From the cell containing the given text, extract its center point as [X, Y] coordinate. 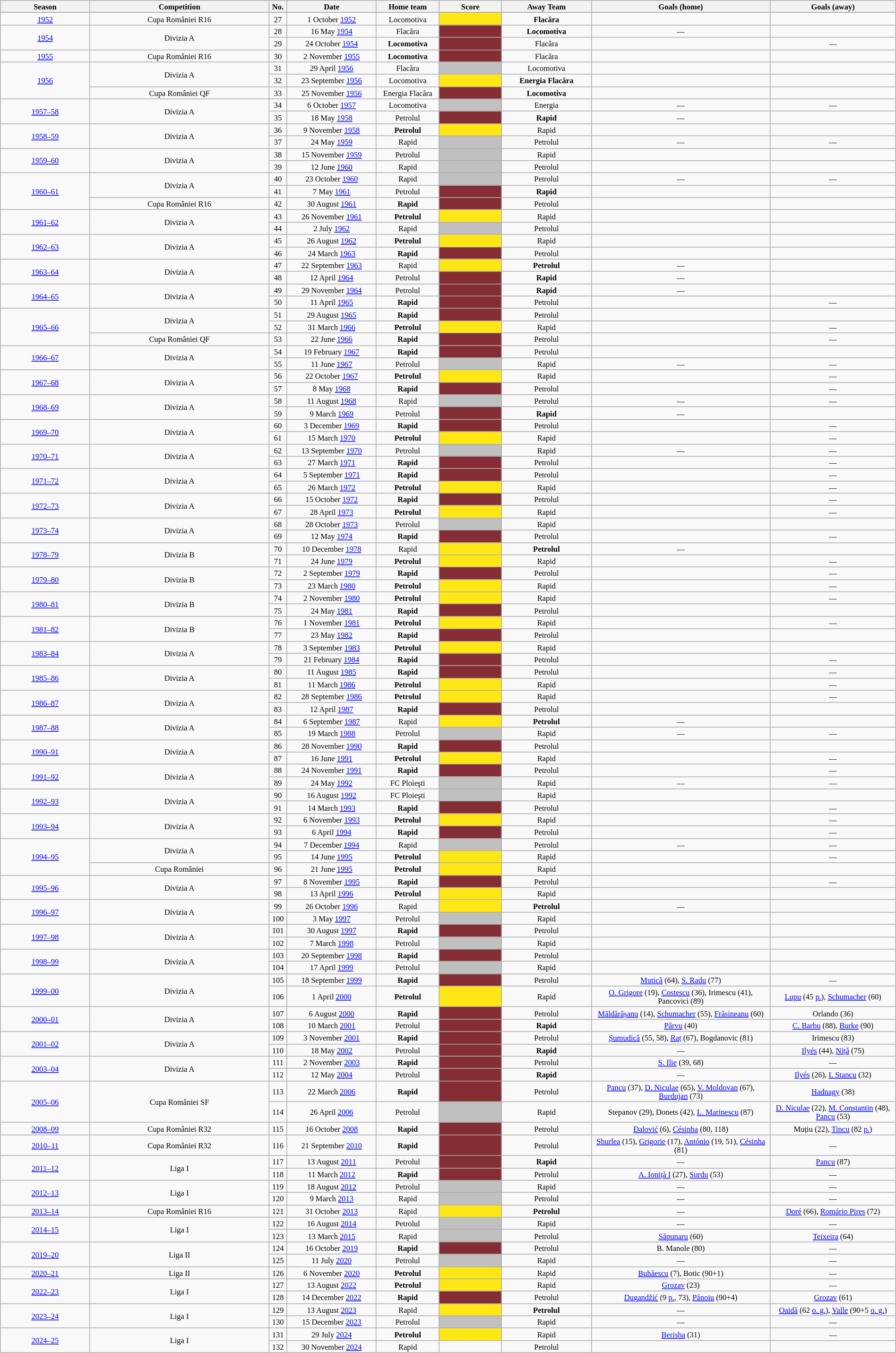
1 November 1981 [332, 623]
25 November 1956 [332, 93]
23 March 1980 [332, 586]
1952 [45, 19]
A. Ioniță I (27), Surdu (53) [681, 1174]
29 November 1964 [332, 290]
96 [278, 869]
Buhăescu (7), Botic (90+1) [681, 1273]
13 March 2015 [332, 1236]
Măldărășanu (14), Schumacher (55), Frăsineanu (60) [681, 1013]
26 August 1962 [332, 241]
15 October 1972 [332, 499]
6 August 2000 [332, 1013]
132 [278, 1346]
30 November 2024 [332, 1346]
28 April 1973 [332, 512]
29 April 1956 [332, 68]
2 November 1980 [332, 598]
1980–81 [45, 604]
38 [278, 155]
1959–60 [45, 161]
54 [278, 351]
2020–21 [45, 1273]
Hadnagy (38) [833, 1091]
1966–67 [45, 357]
119 [278, 1187]
Grozav (23) [681, 1285]
14 December 2022 [332, 1297]
2023–24 [45, 1316]
53 [278, 339]
14 March 1993 [332, 807]
2 July 1962 [332, 228]
29 July 2024 [332, 1334]
21 September 2010 [332, 1145]
Ilyés (44), Niță (75) [833, 1050]
16 August 1992 [332, 795]
26 March 1972 [332, 487]
1993–94 [45, 826]
1 April 2000 [332, 997]
39 [278, 167]
73 [278, 586]
115 [278, 1128]
Doré (66), Romário Pires (72) [833, 1211]
103 [278, 955]
9 March 1969 [332, 413]
24 May 1959 [332, 142]
98 [278, 893]
Goals (home) [681, 7]
64 [278, 475]
Pârvu (40) [681, 1025]
24 May 1992 [332, 783]
12 April 1987 [332, 709]
26 October 1996 [332, 906]
126 [278, 1273]
B. Manole (80) [681, 1248]
7 May 1961 [332, 191]
18 May 2002 [332, 1050]
1996–97 [45, 912]
62 [278, 450]
12 May 2004 [332, 1075]
15 March 1970 [332, 438]
70 [278, 549]
65 [278, 487]
79 [278, 659]
114 [278, 1112]
1983–84 [45, 653]
41 [278, 191]
C. Barbu (88), Burke (90) [833, 1025]
1968–69 [45, 407]
23 May 1982 [332, 635]
37 [278, 142]
2 November 2003 [332, 1062]
1979–80 [45, 580]
24 November 1991 [332, 771]
61 [278, 438]
42 [278, 204]
1967–68 [45, 382]
1969–70 [45, 432]
Season [45, 7]
15 November 1959 [332, 155]
77 [278, 635]
Date [332, 7]
121 [278, 1211]
11 July 2020 [332, 1260]
109 [278, 1038]
Berisha (31) [681, 1334]
2019–20 [45, 1254]
12 June 1960 [332, 167]
21 February 1984 [332, 659]
67 [278, 512]
3 May 1997 [332, 918]
Pancu (37), D. Niculae (65), V. Moldovan (67), Burdujan (73) [681, 1091]
D. Niculae (22), M. Constantin (48), Pancu (53) [833, 1112]
19 March 1988 [332, 733]
45 [278, 241]
44 [278, 228]
31 October 2013 [332, 1211]
23 October 1960 [332, 179]
124 [278, 1248]
1992–93 [45, 801]
Ilyés (26), I. Stancu (32) [833, 1075]
1987–88 [45, 727]
10 March 2001 [332, 1025]
No. [278, 7]
105 [278, 980]
95 [278, 857]
106 [278, 997]
1970–71 [45, 456]
113 [278, 1091]
8 November 1995 [332, 881]
43 [278, 216]
13 April 1996 [332, 893]
24 October 1954 [332, 43]
11 June 1967 [332, 364]
Goals (away) [833, 7]
11 August 1985 [332, 672]
130 [278, 1322]
7 March 1998 [332, 943]
78 [278, 647]
66 [278, 499]
1961–62 [45, 222]
Irimescu (83) [833, 1038]
57 [278, 389]
2 September 1979 [332, 573]
2012–13 [45, 1193]
24 March 1963 [332, 253]
Đalović (6), Césinha (80, 118) [681, 1128]
18 May 1958 [332, 117]
58 [278, 401]
68 [278, 524]
13 August 2022 [332, 1285]
2008–09 [45, 1128]
Teixeira (64) [833, 1236]
91 [278, 807]
Grozav (61) [833, 1297]
94 [278, 844]
40 [278, 179]
52 [278, 327]
32 [278, 80]
107 [278, 1013]
30 [278, 56]
Muțiu (22), Tincu (82 p.) [833, 1128]
6 September 1987 [332, 721]
16 August 2014 [332, 1223]
1958–59 [45, 136]
Dugandžić (9 p., 73), Pănoiu (90+4) [681, 1297]
18 September 1999 [332, 980]
2010–11 [45, 1145]
22 June 1966 [332, 339]
Săpunaru (60) [681, 1236]
76 [278, 623]
86 [278, 746]
1990–91 [45, 752]
50 [278, 302]
3 November 2001 [332, 1038]
6 October 1957 [332, 105]
56 [278, 376]
2 November 1955 [332, 56]
83 [278, 709]
116 [278, 1145]
Mutică (64), S. Radu (77) [681, 980]
85 [278, 733]
Lupu (45 p.), Schumacher (60) [833, 997]
2003–04 [45, 1068]
81 [278, 684]
1997–98 [45, 937]
1962–63 [45, 247]
15 December 2023 [332, 1322]
6 November 2020 [332, 1273]
20 September 1998 [332, 955]
14 June 1995 [332, 857]
S. Ilie (39, 68) [681, 1062]
90 [278, 795]
19 February 1967 [332, 351]
1985–86 [45, 678]
72 [278, 573]
128 [278, 1297]
22 October 1967 [332, 376]
51 [278, 314]
11 August 1968 [332, 401]
111 [278, 1062]
17 April 1999 [332, 968]
1956 [45, 80]
75 [278, 610]
21 June 1995 [332, 869]
24 June 1979 [332, 561]
33 [278, 93]
1957–58 [45, 111]
1 October 1952 [332, 19]
Cupa României [180, 869]
11 March 1986 [332, 684]
110 [278, 1050]
Șumudică (55, 58), Raț (67), Bogdanovic (81) [681, 1038]
30 August 1961 [332, 204]
28 September 1986 [332, 696]
46 [278, 253]
2013–14 [45, 1211]
28 October 1973 [332, 524]
112 [278, 1075]
122 [278, 1223]
1999–00 [45, 990]
16 June 1991 [332, 758]
2014–15 [45, 1230]
1955 [45, 56]
1981–82 [45, 629]
12 May 1974 [332, 536]
84 [278, 721]
22 March 2006 [332, 1091]
31 March 1966 [332, 327]
36 [278, 130]
16 October 2008 [332, 1128]
100 [278, 918]
27 March 1971 [332, 462]
27 [278, 19]
47 [278, 265]
71 [278, 561]
Cupa României SF [180, 1101]
13 August 2011 [332, 1162]
8 May 1968 [332, 389]
29 August 1965 [332, 314]
87 [278, 758]
2005–06 [45, 1101]
92 [278, 820]
Oaidă (62 o. g.), Valle (90+5 o. g.) [833, 1310]
2022–23 [45, 1291]
16 May 1954 [332, 31]
88 [278, 771]
69 [278, 536]
1978–79 [45, 555]
1972–73 [45, 505]
11 April 1965 [332, 302]
80 [278, 672]
2024–25 [45, 1340]
26 April 2006 [332, 1112]
6 April 1994 [332, 832]
26 November 1961 [332, 216]
Away Team [546, 7]
29 [278, 43]
55 [278, 364]
123 [278, 1236]
117 [278, 1162]
Energia [546, 105]
24 May 1981 [332, 610]
1965–66 [45, 327]
22 September 1963 [332, 265]
11 March 2012 [332, 1174]
34 [278, 105]
99 [278, 906]
16 October 2019 [332, 1248]
125 [278, 1260]
1995–96 [45, 887]
59 [278, 413]
1960–61 [45, 191]
131 [278, 1334]
82 [278, 696]
35 [278, 117]
13 August 2023 [332, 1310]
28 [278, 31]
101 [278, 930]
2001–02 [45, 1044]
93 [278, 832]
1973–74 [45, 530]
23 September 1956 [332, 80]
89 [278, 783]
1964–65 [45, 296]
120 [278, 1199]
108 [278, 1025]
Stepanov (29), Donets (42), L. Marinescu (87) [681, 1112]
127 [278, 1285]
102 [278, 943]
Score [471, 7]
48 [278, 278]
3 December 1969 [332, 425]
97 [278, 881]
O. Grigore (19), Costescu (36), Irimescu (41), Pancovici (89) [681, 997]
18 August 2012 [332, 1187]
9 March 2013 [332, 1199]
5 September 1971 [332, 475]
1994–95 [45, 857]
Orlando (36) [833, 1013]
12 April 1964 [332, 278]
129 [278, 1310]
2011–12 [45, 1168]
1991–92 [45, 777]
104 [278, 968]
13 September 1970 [332, 450]
10 December 1978 [332, 549]
28 November 1990 [332, 746]
Competition [180, 7]
Pancu (87) [833, 1162]
1963–64 [45, 271]
6 November 1993 [332, 820]
60 [278, 425]
74 [278, 598]
2000–01 [45, 1019]
1986–87 [45, 703]
Home team [407, 7]
63 [278, 462]
31 [278, 68]
1954 [45, 37]
9 November 1958 [332, 130]
49 [278, 290]
Sburlea (15), Grigorie (17), António (19, 51), Césinha (81) [681, 1145]
3 September 1983 [332, 647]
1971–72 [45, 481]
1998–99 [45, 962]
30 August 1997 [332, 930]
7 December 1994 [332, 844]
118 [278, 1174]
